Detect which cell encompasses the target text, then output its [x, y] center coordinate. 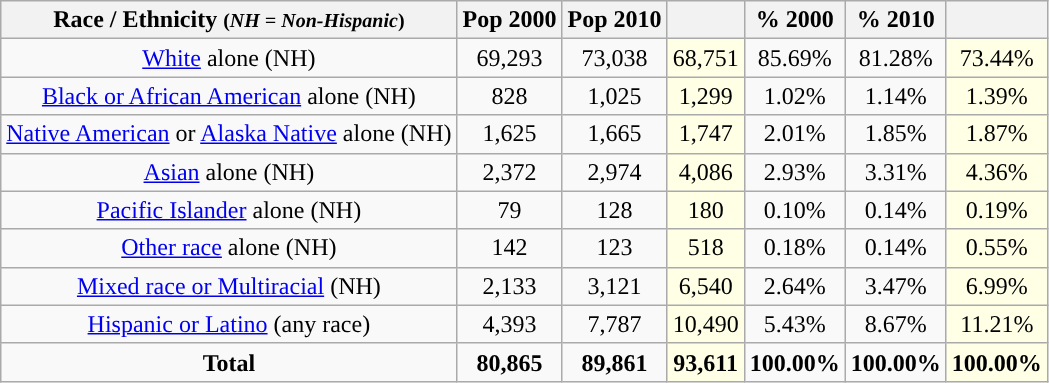
180 [706, 210]
4.36% [996, 172]
2,133 [510, 286]
10,490 [706, 324]
3,121 [614, 286]
11.21% [996, 324]
Black or African American alone (NH) [229, 96]
Pop 2010 [614, 20]
6.99% [996, 286]
Hispanic or Latino (any race) [229, 324]
0.55% [996, 248]
1,625 [510, 134]
Native American or Alaska Native alone (NH) [229, 134]
7,787 [614, 324]
6,540 [706, 286]
1,025 [614, 96]
Pacific Islander alone (NH) [229, 210]
1,665 [614, 134]
4,086 [706, 172]
73.44% [996, 58]
% 2000 [794, 20]
Other race alone (NH) [229, 248]
1.39% [996, 96]
3.47% [896, 286]
79 [510, 210]
68,751 [706, 58]
73,038 [614, 58]
1.14% [896, 96]
White alone (NH) [229, 58]
1.87% [996, 134]
80,865 [510, 362]
142 [510, 248]
123 [614, 248]
1,747 [706, 134]
Mixed race or Multiracial (NH) [229, 286]
Total [229, 362]
2.93% [794, 172]
% 2010 [896, 20]
Race / Ethnicity (NH = Non-Hispanic) [229, 20]
0.18% [794, 248]
85.69% [794, 58]
Pop 2000 [510, 20]
828 [510, 96]
518 [706, 248]
8.67% [896, 324]
69,293 [510, 58]
2,372 [510, 172]
128 [614, 210]
Asian alone (NH) [229, 172]
1.02% [794, 96]
0.19% [996, 210]
1,299 [706, 96]
81.28% [896, 58]
2,974 [614, 172]
93,611 [706, 362]
5.43% [794, 324]
89,861 [614, 362]
1.85% [896, 134]
2.01% [794, 134]
4,393 [510, 324]
3.31% [896, 172]
0.10% [794, 210]
2.64% [794, 286]
